Output the [x, y] coordinate of the center of the cell containing the given text.  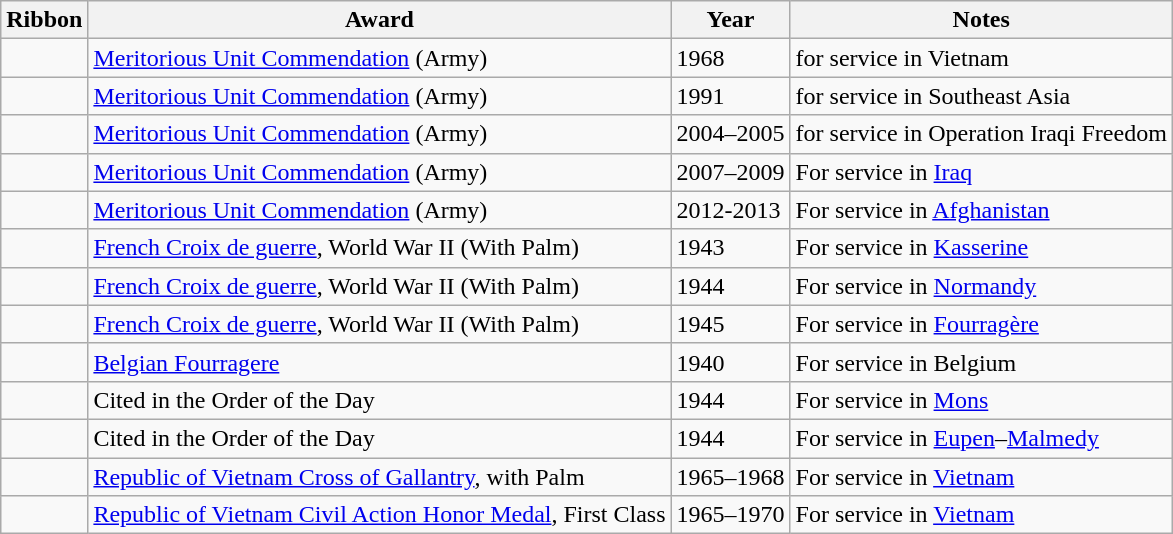
for service in Vietnam [981, 58]
2007–2009 [730, 172]
Republic of Vietnam Civil Action Honor Medal, First Class [380, 515]
For service in Normandy [981, 286]
2004–2005 [730, 134]
For service in Belgium [981, 362]
For service in Iraq [981, 172]
1945 [730, 324]
For service in Afghanistan [981, 210]
for service in Southeast Asia [981, 96]
Belgian Fourragere [380, 362]
For service in Kasserine [981, 248]
For service in Fourragère [981, 324]
1965–1968 [730, 477]
1991 [730, 96]
For service in Eupen–Malmedy [981, 438]
Ribbon [44, 20]
for service in Operation Iraqi Freedom [981, 134]
Republic of Vietnam Cross of Gallantry, with Palm [380, 477]
2012-2013 [730, 210]
Year [730, 20]
For service in Mons [981, 400]
1968 [730, 58]
Award [380, 20]
1965–1970 [730, 515]
1940 [730, 362]
1943 [730, 248]
Notes [981, 20]
